Search for the cell housing the specified text and yield its (x, y) center coordinate. 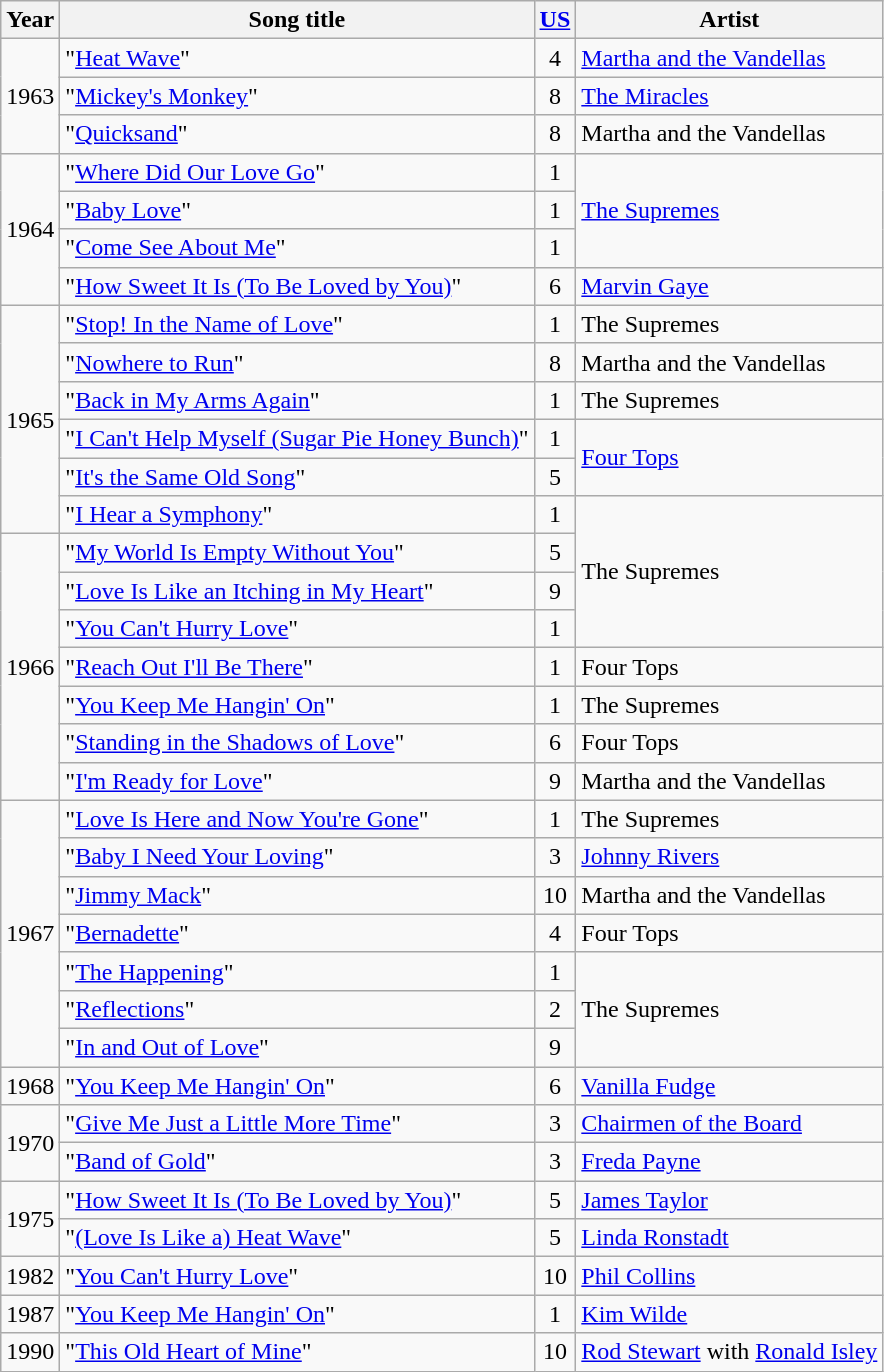
"Give Me Just a Little More Time" (297, 1124)
"Bernadette" (297, 933)
"Stop! In the Name of Love" (297, 324)
Marvin Gaye (730, 286)
"Standing in the Shadows of Love" (297, 743)
Phil Collins (730, 1276)
Song title (297, 20)
"I Can't Help Myself (Sugar Pie Honey Bunch)" (297, 438)
"Back in My Arms Again" (297, 400)
"It's the Same Old Song" (297, 477)
"Band of Gold" (297, 1162)
"I Hear a Symphony" (297, 515)
1970 (30, 1143)
1990 (30, 1352)
"(Love Is Like a) Heat Wave" (297, 1238)
"This Old Heart of Mine" (297, 1352)
"Love Is Here and Now You're Gone" (297, 819)
"Baby Love" (297, 210)
"Jimmy Mack" (297, 895)
US (555, 20)
"Quicksand" (297, 134)
"In and Out of Love" (297, 1047)
Artist (730, 20)
"Where Did Our Love Go" (297, 172)
1964 (30, 229)
Kim Wilde (730, 1314)
Linda Ronstadt (730, 1238)
"Reflections" (297, 1009)
2 (555, 1009)
"Baby I Need Your Loving" (297, 857)
Freda Payne (730, 1162)
"My World Is Empty Without You" (297, 553)
The Miracles (730, 96)
James Taylor (730, 1200)
1965 (30, 419)
Chairmen of the Board (730, 1124)
"Mickey's Monkey" (297, 96)
"Love Is Like an Itching in My Heart" (297, 591)
"Heat Wave" (297, 58)
1982 (30, 1276)
Vanilla Fudge (730, 1085)
1987 (30, 1314)
Year (30, 20)
1967 (30, 933)
"Come See About Me" (297, 248)
Johnny Rivers (730, 857)
"The Happening" (297, 971)
1966 (30, 667)
"Reach Out I'll Be There" (297, 667)
"I'm Ready for Love" (297, 781)
Rod Stewart with Ronald Isley (730, 1352)
1968 (30, 1085)
1975 (30, 1219)
1963 (30, 96)
"Nowhere to Run" (297, 362)
